Search for the cell housing the specified text and yield its [x, y] center coordinate. 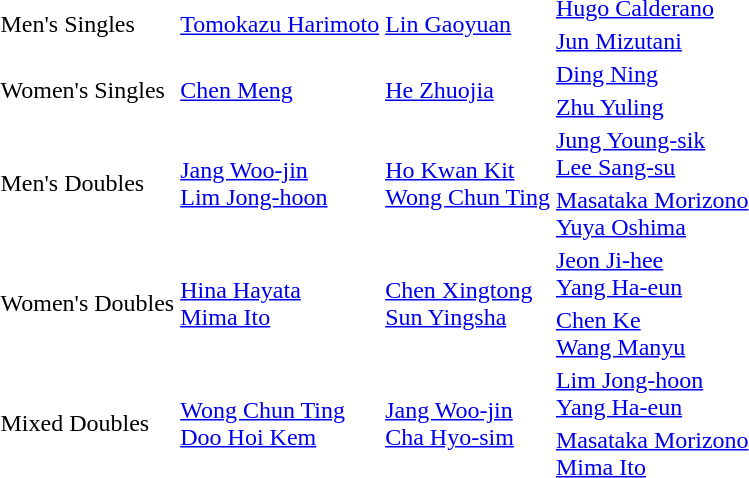
Chen Xingtong Sun Yingsha [468, 304]
Chen Meng [280, 90]
He Zhuojia [468, 90]
Hina Hayata Mima Ito [280, 304]
Jang Woo-jin Lim Jong-hoon [280, 184]
Ho Kwan Kit Wong Chun Ting [468, 184]
